From the cell containing the given text, extract its center point as (X, Y) coordinate. 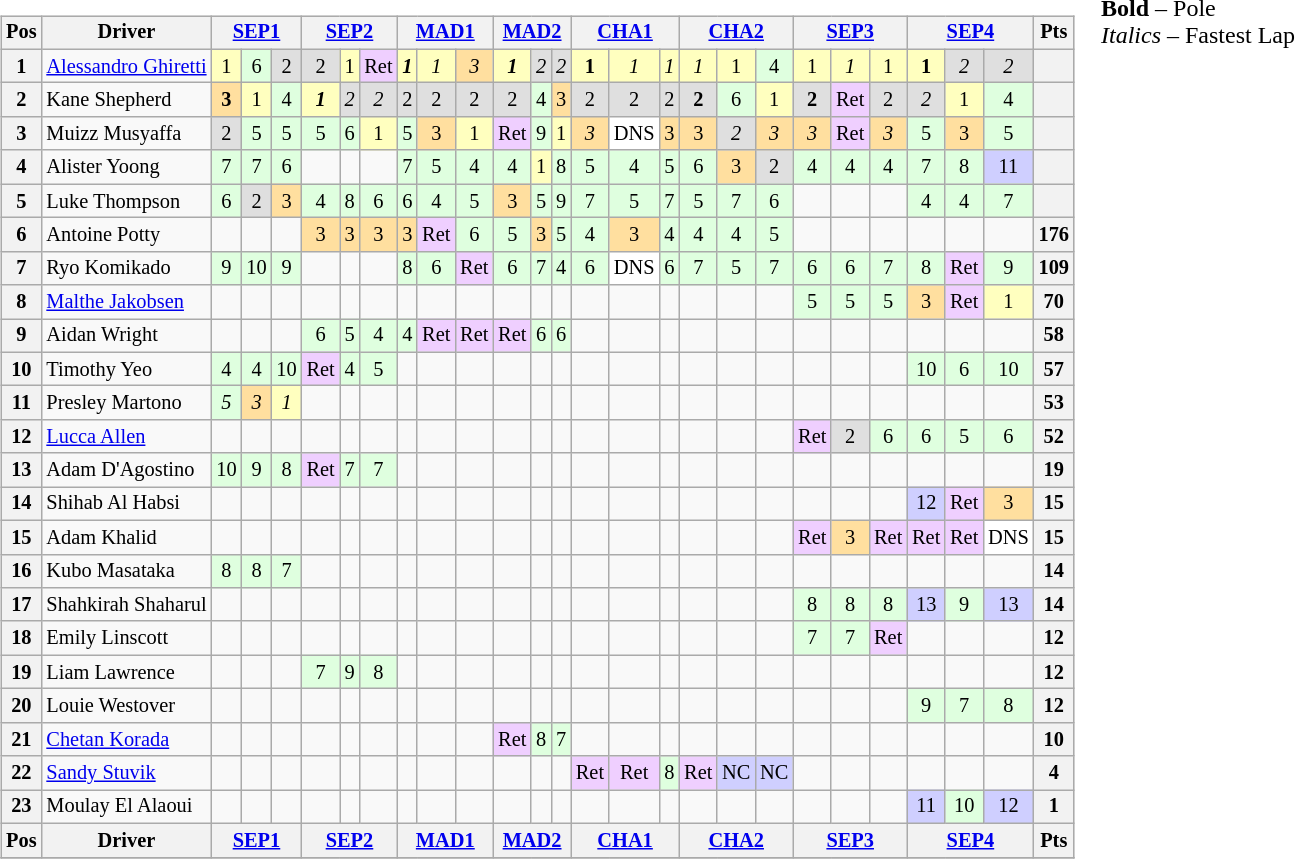
Alessandro Ghiretti (126, 66)
Alister Yoong (126, 167)
Adam D'Agostino (126, 470)
Aidan Wright (126, 336)
Timothy Yeo (126, 369)
Adam Khalid (126, 537)
16 (21, 571)
53 (1054, 403)
23 (21, 807)
Ryo Komikado (126, 268)
17 (21, 605)
Presley Martono (126, 403)
109 (1054, 268)
Muizz Musyaffa (126, 134)
70 (1054, 302)
Antoine Potty (126, 235)
Moulay El Alaoui (126, 807)
Kubo Masataka (126, 571)
Luke Thompson (126, 201)
176 (1054, 235)
Louie Westover (126, 706)
Emily Linscott (126, 638)
Shahkirah Shaharul (126, 605)
22 (21, 773)
Kane Shepherd (126, 100)
Chetan Korada (126, 739)
Sandy Stuvik (126, 773)
57 (1054, 369)
Liam Lawrence (126, 672)
18 (21, 638)
58 (1054, 336)
21 (21, 739)
Shihab Al Habsi (126, 504)
20 (21, 706)
52 (1054, 437)
Malthe Jakobsen (126, 302)
Lucca Allen (126, 437)
